Capture the cell that displays the provided text and extract its (X, Y) central coordinate. 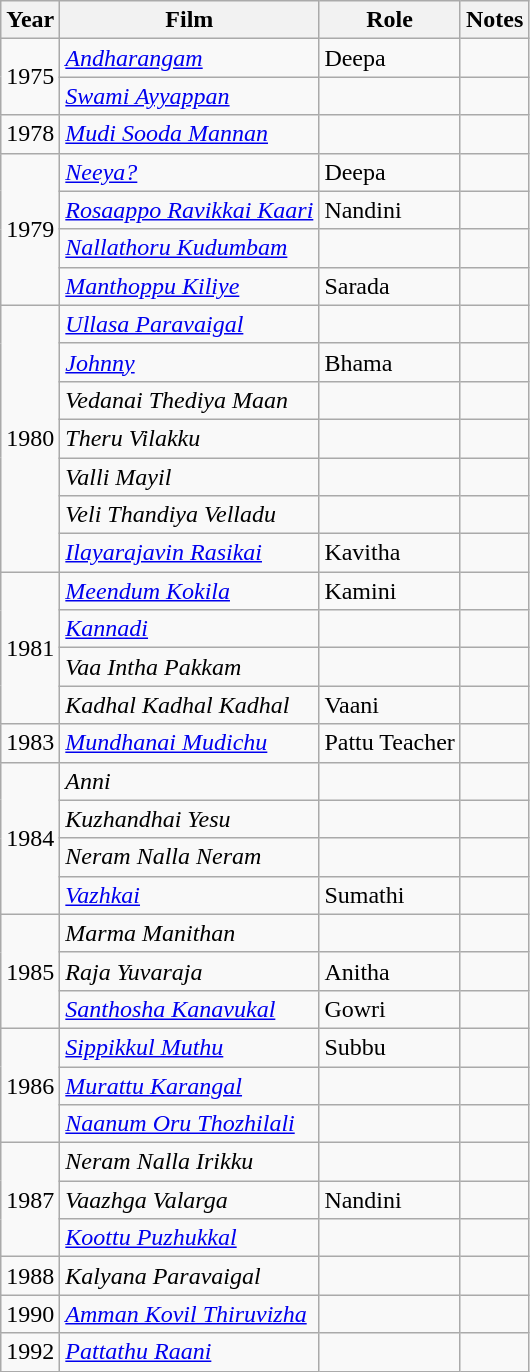
Marma Manithan (190, 933)
Naanum Oru Thozhilali (190, 1124)
Swami Ayyappan (190, 96)
Amman Kovil Thiruvizha (190, 1314)
Vaa Intha Pakkam (190, 667)
Anitha (390, 971)
Vaani (390, 705)
1983 (30, 743)
Subbu (390, 1047)
Neram Nalla Irikku (190, 1162)
1985 (30, 971)
Veli Thandiya Velladu (190, 515)
Film (190, 20)
Kavitha (390, 553)
Raja Yuvaraja (190, 971)
Sarada (390, 286)
1990 (30, 1314)
Gowri (390, 1009)
Kalyana Paravaigal (190, 1276)
Ullasa Paravaigal (190, 324)
Meendum Kokila (190, 591)
Neram Nalla Neram (190, 857)
Neeya? (190, 172)
Sippikkul Muthu (190, 1047)
Vaazhga Valarga (190, 1200)
Vazhkai (190, 895)
1986 (30, 1085)
Year (30, 20)
Koottu Puzhukkal (190, 1238)
1984 (30, 838)
1988 (30, 1276)
Kamini (390, 591)
Anni (190, 781)
Murattu Karangal (190, 1085)
1980 (30, 438)
Bhama (390, 362)
1978 (30, 134)
Theru Vilakku (190, 438)
Sumathi (390, 895)
Andharangam (190, 58)
Pattathu Raani (190, 1352)
1987 (30, 1200)
Vedanai Thediya Maan (190, 400)
Santhosha Kanavukal (190, 1009)
Valli Mayil (190, 477)
Rosaappo Ravikkai Kaari (190, 210)
Nallathoru Kudumbam (190, 248)
1981 (30, 648)
Ilayarajavin Rasikai (190, 553)
Role (390, 20)
Pattu Teacher (390, 743)
Kadhal Kadhal Kadhal (190, 705)
Mudi Sooda Mannan (190, 134)
Kuzhandhai Yesu (190, 819)
Manthoppu Kiliye (190, 286)
1979 (30, 229)
Notes (494, 20)
1975 (30, 77)
Kannadi (190, 629)
1992 (30, 1352)
Johnny (190, 362)
Mundhanai Mudichu (190, 743)
